Extract the [X, Y] coordinate from the center of the cell holding the provided text.  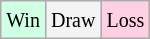
Loss [126, 20]
Draw [72, 20]
Win [24, 20]
